Return the [X, Y] coordinate for the center point of the cell that contains the specified text.  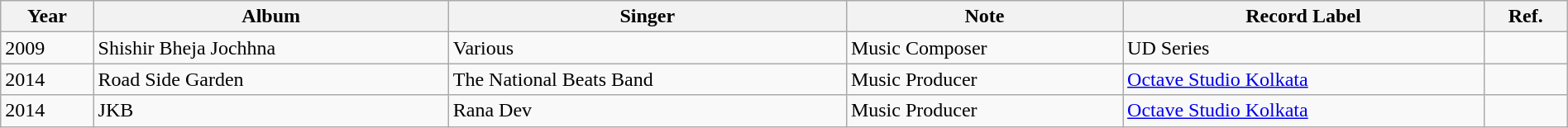
Music Composer [984, 48]
JKB [271, 111]
The National Beats Band [647, 79]
Album [271, 17]
Rana Dev [647, 111]
Year [47, 17]
Record Label [1303, 17]
Ref. [1525, 17]
Singer [647, 17]
Various [647, 48]
UD Series [1303, 48]
2009 [47, 48]
Road Side Garden [271, 79]
Shishir Bheja Jochhna [271, 48]
Note [984, 17]
